Locate the cell with the specified text and output its (X, Y) center coordinate. 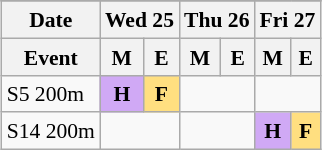
S5 200m (51, 94)
Thu 26 (217, 20)
Fri 27 (288, 20)
Wed 25 (140, 20)
S14 200m (51, 130)
Event (51, 56)
Date (51, 20)
